Scan for the cell matching the given text and deliver its (X, Y) coordinate at center. 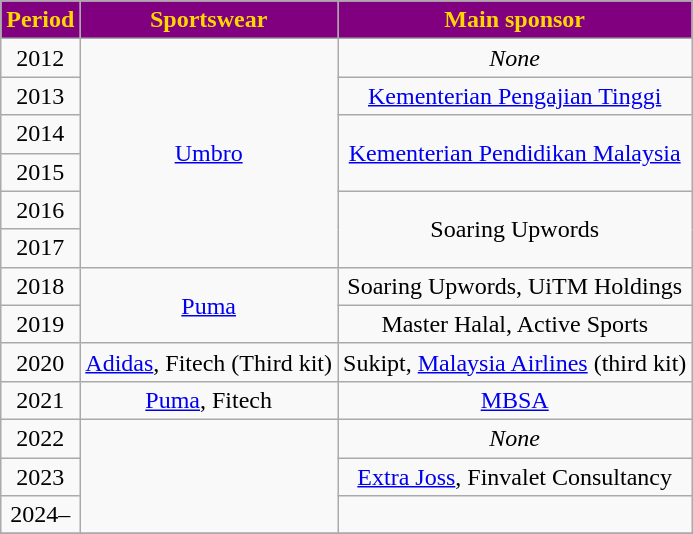
2014 (40, 134)
Umbro (209, 153)
2015 (40, 172)
Puma (209, 305)
Extra Joss, Finvalet Consultancy (515, 477)
2023 (40, 477)
2016 (40, 210)
2024– (40, 515)
2017 (40, 248)
Sukipt, Malaysia Airlines (third kit) (515, 362)
Puma, Fitech (209, 400)
Kementerian Pengajian Tinggi (515, 96)
2020 (40, 362)
Sportswear (209, 20)
Adidas, Fitech (Third kit) (209, 362)
Period (40, 20)
2021 (40, 400)
Master Halal, Active Sports (515, 324)
2019 (40, 324)
Main sponsor (515, 20)
2022 (40, 438)
Soaring Upwords (515, 229)
Kementerian Pendidikan Malaysia (515, 153)
2018 (40, 286)
2013 (40, 96)
MBSA (515, 400)
Soaring Upwords, UiTM Holdings (515, 286)
2012 (40, 58)
